For the text-containing cell, return its midpoint in [x, y] coordinate format. 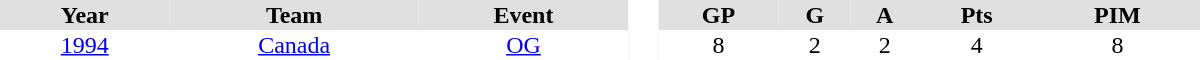
Event [524, 15]
4 [976, 45]
A [885, 15]
1994 [85, 45]
PIM [1118, 15]
Year [85, 15]
Canada [294, 45]
OG [524, 45]
G [815, 15]
Pts [976, 15]
Team [294, 15]
GP [718, 15]
